Determine the [x, y] coordinate at the center of the cell enclosing the given text.  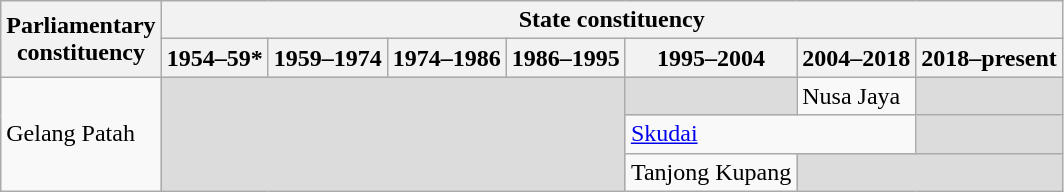
State constituency [612, 20]
2004–2018 [856, 58]
Parliamentaryconstituency [81, 39]
Skudai [770, 134]
2018–present [990, 58]
1954–59* [214, 58]
Nusa Jaya [856, 96]
1986–1995 [566, 58]
1959–1974 [328, 58]
1974–1986 [446, 58]
1995–2004 [710, 58]
Tanjong Kupang [710, 172]
Gelang Patah [81, 134]
